Scan for the cell matching the given text and deliver its (X, Y) coordinate at center. 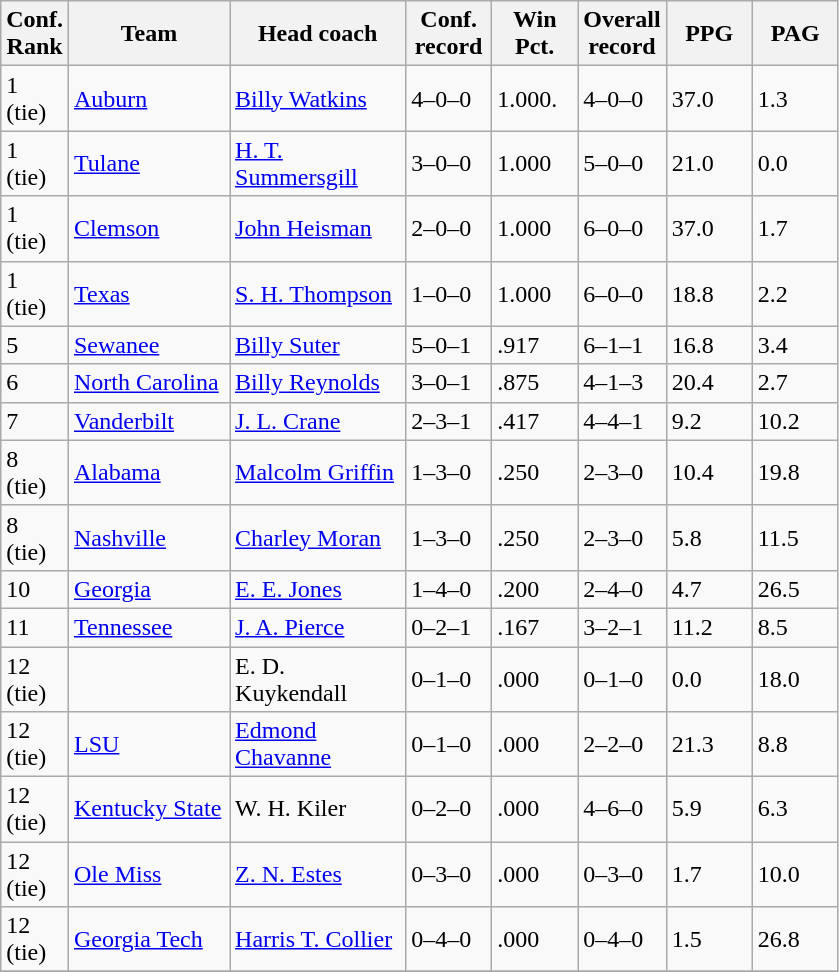
Conf. Rank (35, 34)
S. H. Thompson (318, 294)
10 (35, 589)
Clemson (148, 228)
Texas (148, 294)
Vanderbilt (148, 421)
11 (35, 627)
10.0 (795, 874)
11.2 (709, 627)
Overall record (622, 34)
3–0–0 (449, 164)
18.0 (795, 678)
16.8 (709, 345)
26.8 (795, 940)
W. H. Kiler (318, 810)
2–0–0 (449, 228)
10.2 (795, 421)
Kentucky State (148, 810)
Head coach (318, 34)
21.3 (709, 744)
Georgia Tech (148, 940)
Harris T. Collier (318, 940)
PPG (709, 34)
5.9 (709, 810)
Georgia (148, 589)
Billy Suter (318, 345)
0–2–1 (449, 627)
Win Pct. (535, 34)
Ole Miss (148, 874)
26.5 (795, 589)
Conf. record (449, 34)
E. D. Kuykendall (318, 678)
5.8 (709, 538)
North Carolina (148, 383)
4.7 (709, 589)
Tennessee (148, 627)
11.5 (795, 538)
3–2–1 (622, 627)
4–4–1 (622, 421)
.417 (535, 421)
Billy Reynolds (318, 383)
19.8 (795, 472)
9.2 (709, 421)
1–4–0 (449, 589)
John Heisman (318, 228)
2–4–0 (622, 589)
8.8 (795, 744)
21.0 (709, 164)
5 (35, 345)
Team (148, 34)
18.8 (709, 294)
8.5 (795, 627)
1.5 (709, 940)
Tulane (148, 164)
5–0–1 (449, 345)
1.000. (535, 98)
Alabama (148, 472)
PAG (795, 34)
.167 (535, 627)
.200 (535, 589)
Nashville (148, 538)
J. L. Crane (318, 421)
2.2 (795, 294)
6–1–1 (622, 345)
Sewanee (148, 345)
2–3–1 (449, 421)
.875 (535, 383)
10.4 (709, 472)
.917 (535, 345)
J. A. Pierce (318, 627)
0–2–0 (449, 810)
4–6–0 (622, 810)
5–0–0 (622, 164)
LSU (148, 744)
2–2–0 (622, 744)
E. E. Jones (318, 589)
Auburn (148, 98)
3.4 (795, 345)
1–0–0 (449, 294)
1.3 (795, 98)
Malcolm Griffin (318, 472)
Billy Watkins (318, 98)
Z. N. Estes (318, 874)
4–1–3 (622, 383)
6.3 (795, 810)
20.4 (709, 383)
H. T. Summersgill (318, 164)
Edmond Chavanne (318, 744)
7 (35, 421)
3–0–1 (449, 383)
6 (35, 383)
2.7 (795, 383)
Charley Moran (318, 538)
